Identify which cell holds the provided text, then report its (X, Y) central coordinate. 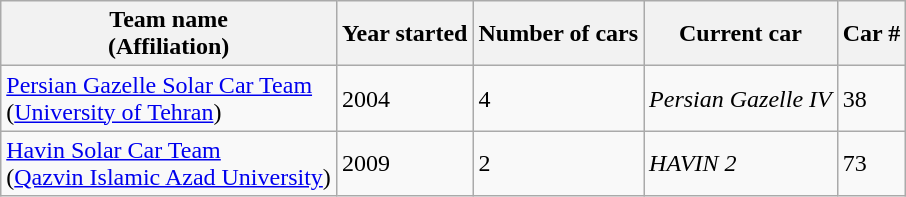
2009 (404, 164)
Havin Solar Car Team(Qazvin Islamic Azad University) (169, 164)
2004 (404, 98)
Number of cars (558, 34)
Persian Gazelle IV (741, 98)
Car # (872, 34)
4 (558, 98)
73 (872, 164)
Team name(Affiliation) (169, 34)
Persian Gazelle Solar Car Team(University of Tehran) (169, 98)
2 (558, 164)
HAVIN 2 (741, 164)
Current car (741, 34)
38 (872, 98)
Year started (404, 34)
